Pinpoint the cell where the given text exists, returning its (X, Y) midpoint coordinate. 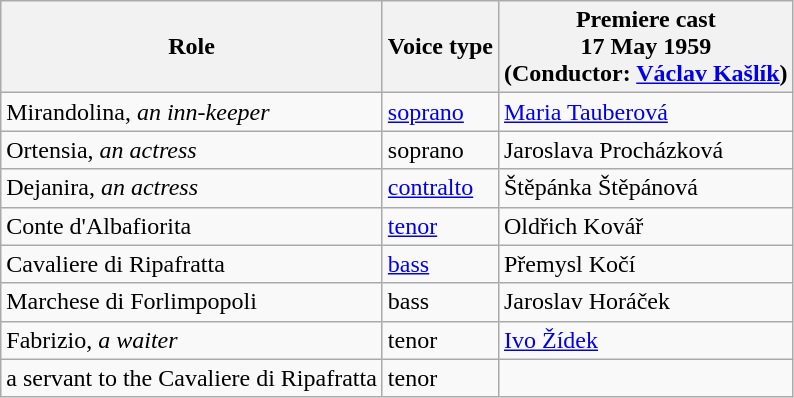
Cavaliere di Ripafratta (192, 264)
Přemysl Kočí (646, 264)
Štěpánka Štěpánová (646, 188)
Marchese di Forlimpopoli (192, 302)
a servant to the Cavaliere di Ripafratta (192, 378)
Conte d'Albafiorita (192, 226)
Ortensia, an actress (192, 150)
contralto (440, 188)
Premiere cast17 May 1959(Conductor: Václav Kašlík) (646, 47)
Oldřich Kovář (646, 226)
Mirandolina, an inn-keeper (192, 112)
Fabrizio, a waiter (192, 340)
Jaroslava Procházková (646, 150)
Jaroslav Horáček (646, 302)
Maria Tauberová (646, 112)
Voice type (440, 47)
Role (192, 47)
Ivo Žídek (646, 340)
Dejanira, an actress (192, 188)
